Locate the cell with the specified text and output its [x, y] center coordinate. 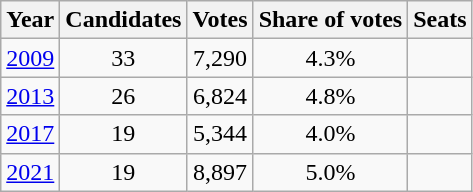
8,897 [220, 172]
4.8% [330, 96]
6,824 [220, 96]
Candidates [124, 20]
26 [124, 96]
4.3% [330, 58]
2017 [30, 134]
7,290 [220, 58]
2009 [30, 58]
2021 [30, 172]
2013 [30, 96]
5,344 [220, 134]
33 [124, 58]
Share of votes [330, 20]
Year [30, 20]
Seats [440, 20]
4.0% [330, 134]
5.0% [330, 172]
Votes [220, 20]
